Determine the [X, Y] coordinate at the center of the cell enclosing the given text.  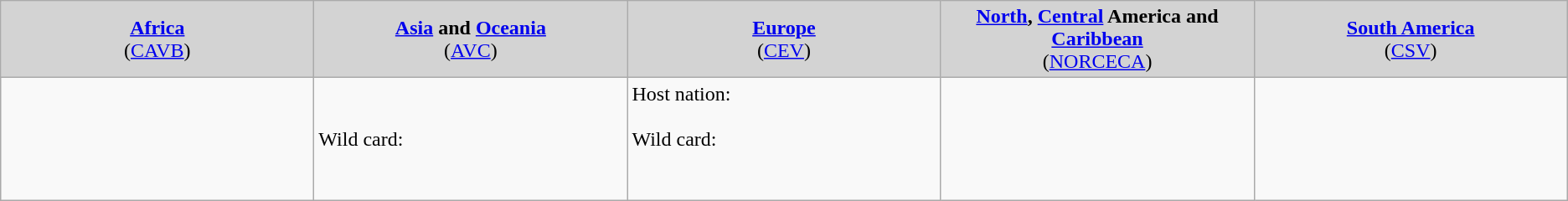
Host nation: Wild card: [784, 139]
Asia and Oceania(AVC) [471, 39]
Europe(CEV) [784, 39]
Wild card: [471, 139]
South America(CSV) [1411, 39]
North, Central America and Caribbean(NORCECA) [1097, 39]
Africa(CAVB) [157, 39]
